Find where the given text appears and provide that cell's center as (x, y) coordinate. 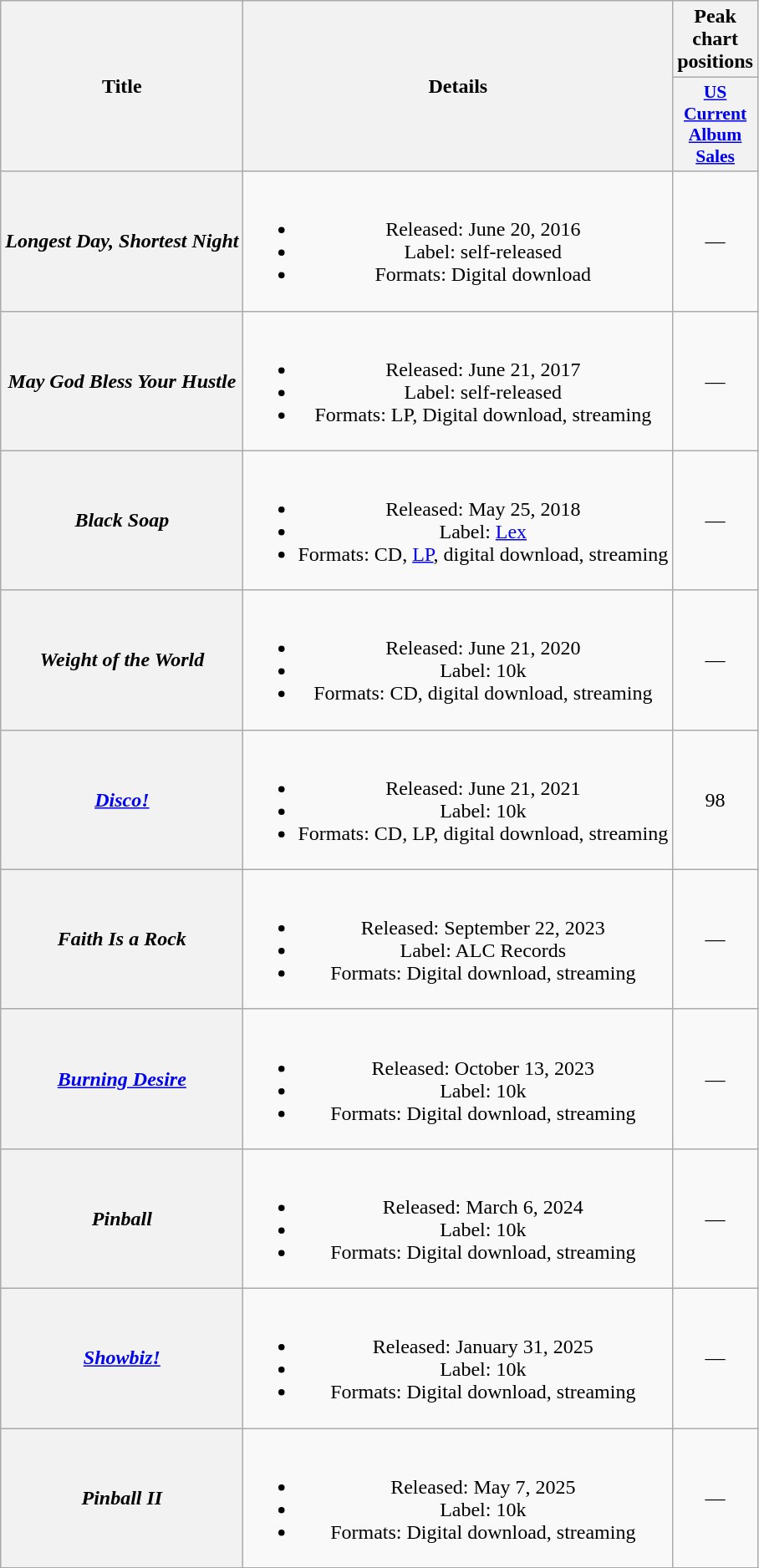
Details (458, 86)
Burning Desire (122, 1078)
Longest Day, Shortest Night (122, 241)
Pinball II (122, 1498)
Released: June 21, 2021Label: 10kFormats: CD, LP, digital download, streaming (458, 799)
Pinball (122, 1219)
Released: May 25, 2018Label: LexFormats: CD, LP, digital download, streaming (458, 520)
Released: September 22, 2023Label: ALC RecordsFormats: Digital download, streaming (458, 939)
Released: June 21, 2020Label: 10kFormats: CD, digital download, streaming (458, 660)
Weight of the World (122, 660)
Peak chart positions (716, 39)
98 (716, 799)
Released: June 21, 2017Label: self-releasedFormats: LP, Digital download, streaming (458, 381)
Faith Is a Rock (122, 939)
Released: June 20, 2016Label: self-releasedFormats: Digital download (458, 241)
Released: March 6, 2024Label: 10kFormats: Digital download, streaming (458, 1219)
Title (122, 86)
Released: January 31, 2025Label: 10kFormats: Digital download, streaming (458, 1357)
Released: October 13, 2023Label: 10kFormats: Digital download, streaming (458, 1078)
Black Soap (122, 520)
Showbiz! (122, 1357)
US Current Album Sales (716, 125)
Released: May 7, 2025Label: 10kFormats: Digital download, streaming (458, 1498)
May God Bless Your Hustle (122, 381)
Disco! (122, 799)
